Locate the cell with the specified text and output its (x, y) center coordinate. 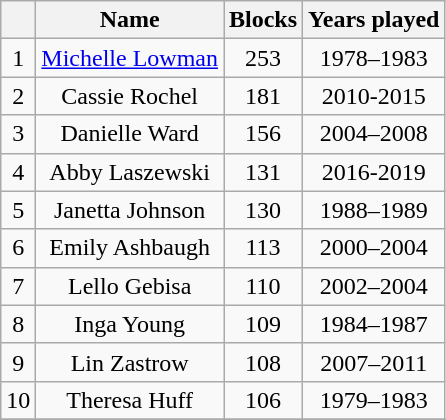
Abby Laszewski (130, 172)
Lello Gebisa (130, 286)
Theresa Huff (130, 400)
106 (264, 400)
3 (18, 134)
Blocks (264, 20)
110 (264, 286)
6 (18, 248)
109 (264, 324)
1 (18, 58)
7 (18, 286)
130 (264, 210)
1979–1983 (374, 400)
Years played (374, 20)
253 (264, 58)
2004–2008 (374, 134)
Lin Zastrow (130, 362)
131 (264, 172)
1988–1989 (374, 210)
9 (18, 362)
2002–2004 (374, 286)
113 (264, 248)
Michelle Lowman (130, 58)
5 (18, 210)
181 (264, 96)
Cassie Rochel (130, 96)
108 (264, 362)
2007–2011 (374, 362)
2010-2015 (374, 96)
Emily Ashbaugh (130, 248)
1984–1987 (374, 324)
Name (130, 20)
Inga Young (130, 324)
2000–2004 (374, 248)
8 (18, 324)
Janetta Johnson (130, 210)
10 (18, 400)
4 (18, 172)
156 (264, 134)
2016-2019 (374, 172)
Danielle Ward (130, 134)
2 (18, 96)
1978–1983 (374, 58)
